Determine the (X, Y) coordinate at the center of the cell enclosing the given text.  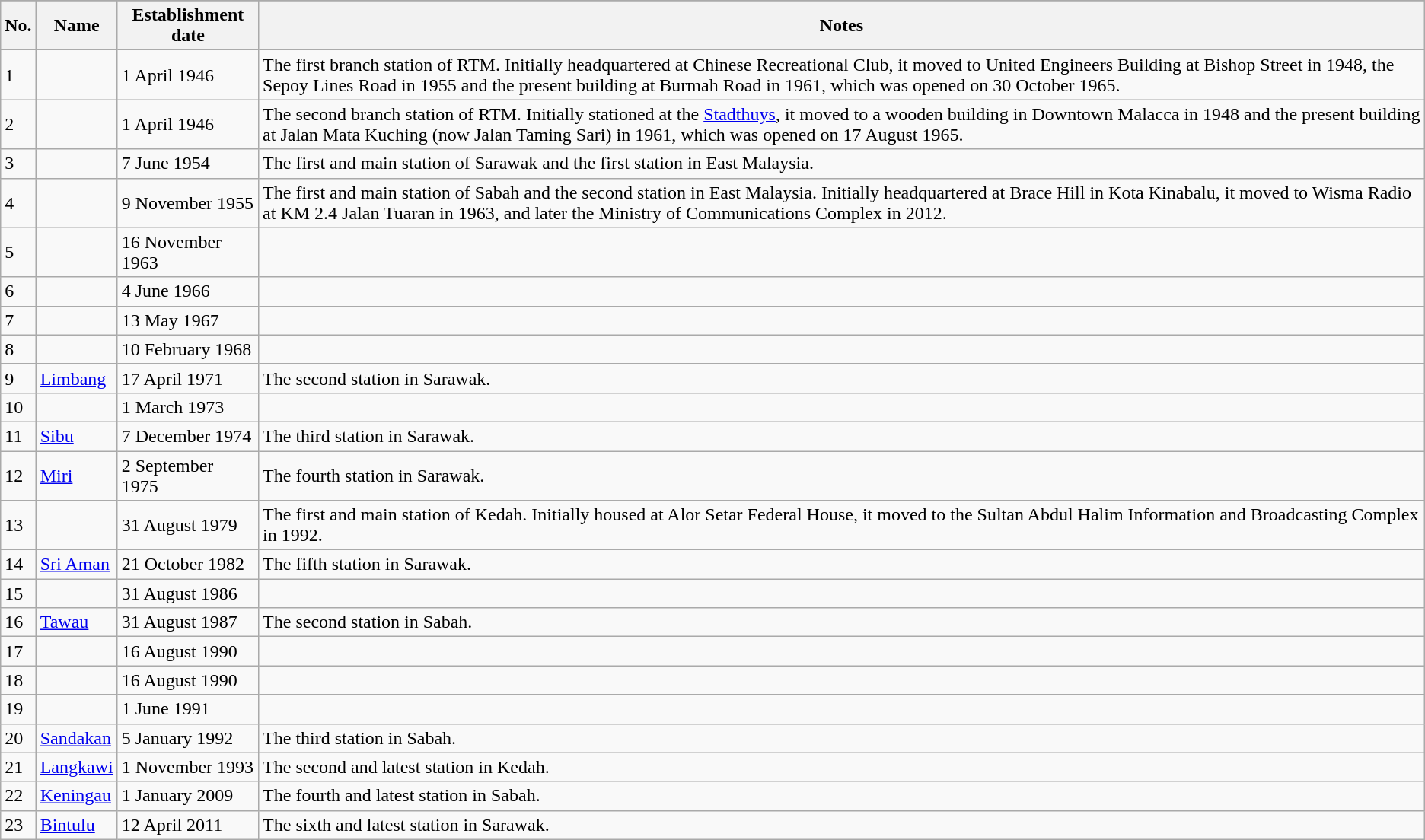
Tawau (76, 622)
7 June 1954 (187, 164)
12 (18, 475)
1 March 1973 (187, 407)
8 (18, 349)
1 June 1991 (187, 709)
2 September 1975 (187, 475)
31 August 1979 (187, 525)
10 February 1968 (187, 349)
9 (18, 378)
The third station in Sarawak. (842, 436)
10 (18, 407)
The sixth and latest station in Sarawak. (842, 825)
16 November 1963 (187, 253)
16 (18, 622)
23 (18, 825)
1 (18, 75)
Langkawi (76, 767)
Sibu (76, 436)
The fourth and latest station in Sabah. (842, 796)
7 December 1974 (187, 436)
31 August 1987 (187, 622)
The fifth station in Sarawak. (842, 565)
7 (18, 320)
Notes (842, 26)
Keningau (76, 796)
18 (18, 680)
5 (18, 253)
13 (18, 525)
1 January 2009 (187, 796)
Miri (76, 475)
11 (18, 436)
17 (18, 651)
Sri Aman (76, 565)
13 May 1967 (187, 320)
Establishment date (187, 26)
4 June 1966 (187, 291)
5 January 1992 (187, 738)
2 (18, 125)
Name (76, 26)
The second station in Sarawak. (842, 378)
Bintulu (76, 825)
The fourth station in Sarawak. (842, 475)
The second and latest station in Kedah. (842, 767)
Sandakan (76, 738)
14 (18, 565)
4 (18, 202)
Limbang (76, 378)
22 (18, 796)
15 (18, 593)
21 (18, 767)
The third station in Sabah. (842, 738)
1 November 1993 (187, 767)
6 (18, 291)
31 August 1986 (187, 593)
19 (18, 709)
3 (18, 164)
12 April 2011 (187, 825)
No. (18, 26)
The first and main station of Sarawak and the first station in East Malaysia. (842, 164)
The second station in Sabah. (842, 622)
20 (18, 738)
9 November 1955 (187, 202)
21 October 1982 (187, 565)
17 April 1971 (187, 378)
